Extract the (X, Y) coordinate from the center of the cell holding the provided text.  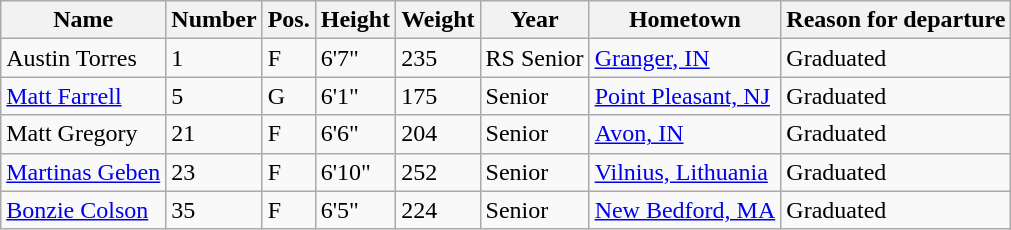
Matt Gregory (84, 134)
6'7" (355, 58)
Year (534, 20)
204 (438, 134)
224 (438, 210)
6'5" (355, 210)
1 (214, 58)
6'1" (355, 96)
Hometown (685, 20)
Pos. (288, 20)
RS Senior (534, 58)
G (288, 96)
21 (214, 134)
23 (214, 172)
35 (214, 210)
Matt Farrell (84, 96)
Bonzie Colson (84, 210)
Height (355, 20)
175 (438, 96)
Vilnius, Lithuania (685, 172)
New Bedford, MA (685, 210)
5 (214, 96)
Name (84, 20)
6'6" (355, 134)
Reason for departure (896, 20)
6'10" (355, 172)
Granger, IN (685, 58)
Weight (438, 20)
Austin Torres (84, 58)
Martinas Geben (84, 172)
Point Pleasant, NJ (685, 96)
235 (438, 58)
Number (214, 20)
252 (438, 172)
Avon, IN (685, 134)
